Return [X, Y] of the center of cell containing provided text 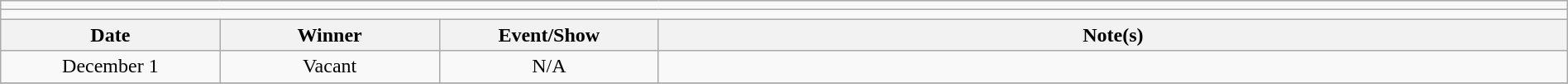
December 1 [111, 67]
Winner [329, 35]
Event/Show [549, 35]
N/A [549, 67]
Vacant [329, 67]
Date [111, 35]
Note(s) [1113, 35]
